Identify which cell holds the provided text, then report its [x, y] central coordinate. 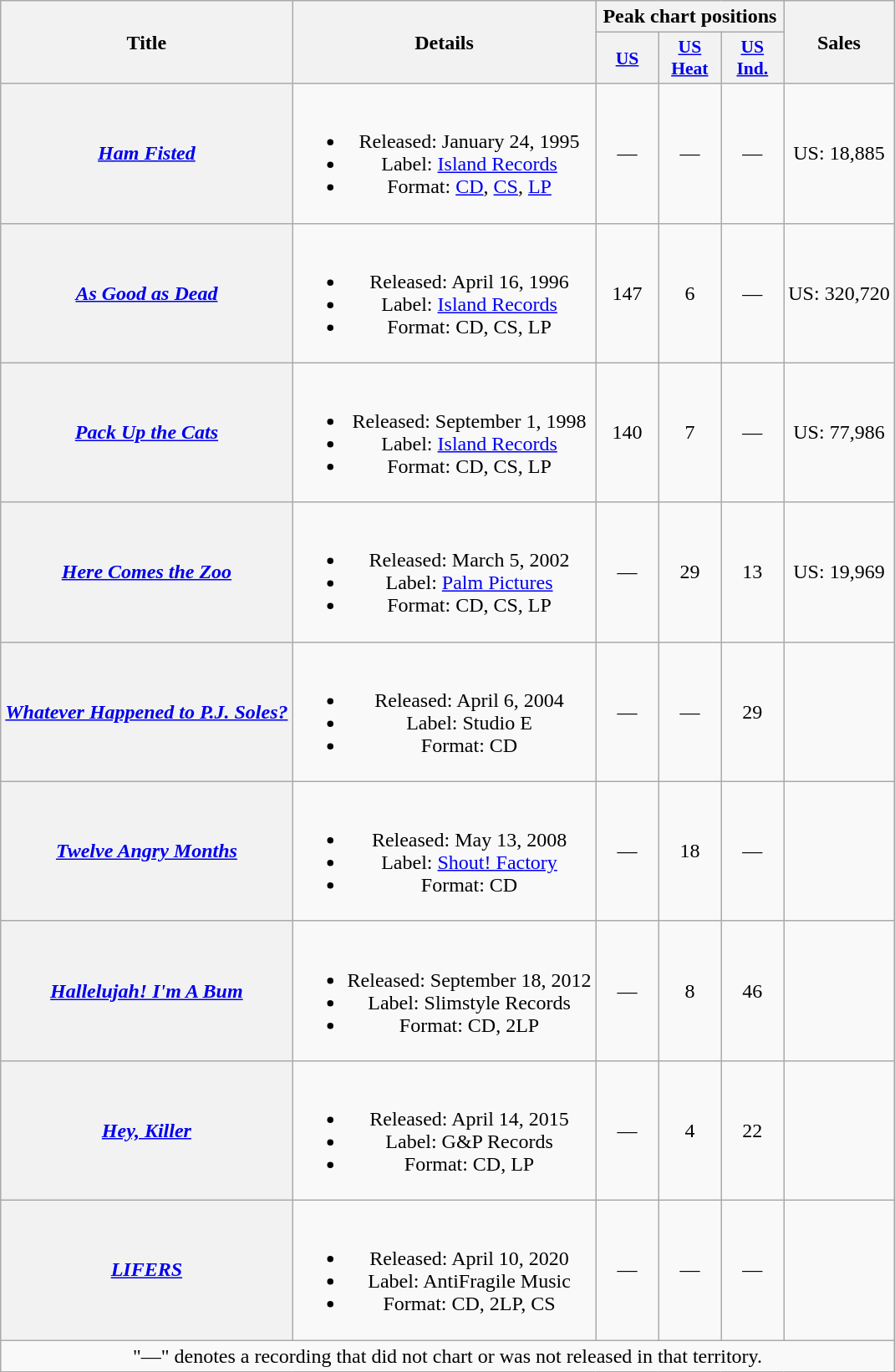
Hallelujah! I'm A Bum [147, 991]
46 [752, 991]
Peak chart positions [690, 17]
140 [627, 433]
Whatever Happened to P.J. Soles? [147, 712]
Released: January 24, 1995Label: Island RecordsFormat: CD, CS, LP [445, 154]
Released: May 13, 2008Label: Shout! FactoryFormat: CD [445, 851]
8 [690, 991]
US: 320,720 [839, 292]
22 [752, 1130]
US: 77,986 [839, 433]
Released: September 1, 1998Label: Island RecordsFormat: CD, CS, LP [445, 433]
Twelve Angry Months [147, 851]
"—" denotes a recording that did not chart or was not released in that territory. [448, 1356]
USInd. [752, 58]
4 [690, 1130]
Title [147, 42]
Pack Up the Cats [147, 433]
6 [690, 292]
As Good as Dead [147, 292]
US [627, 58]
Released: March 5, 2002Label: Palm PicturesFormat: CD, CS, LP [445, 572]
7 [690, 433]
US: 19,969 [839, 572]
Released: September 18, 2012Label: Slimstyle RecordsFormat: CD, 2LP [445, 991]
147 [627, 292]
Hey, Killer [147, 1130]
Released: April 10, 2020Label: AntiFragile MusicFormat: CD, 2LP, CS [445, 1270]
USHeat [690, 58]
Here Comes the Zoo [147, 572]
Released: April 14, 2015Label: G&P RecordsFormat: CD, LP [445, 1130]
Sales [839, 42]
Released: April 16, 1996Label: Island RecordsFormat: CD, CS, LP [445, 292]
18 [690, 851]
Ham Fisted [147, 154]
Released: April 6, 2004Label: Studio EFormat: CD [445, 712]
Details [445, 42]
13 [752, 572]
US: 18,885 [839, 154]
LIFERS [147, 1270]
